Locate the cell with the specified text and output its (X, Y) center coordinate. 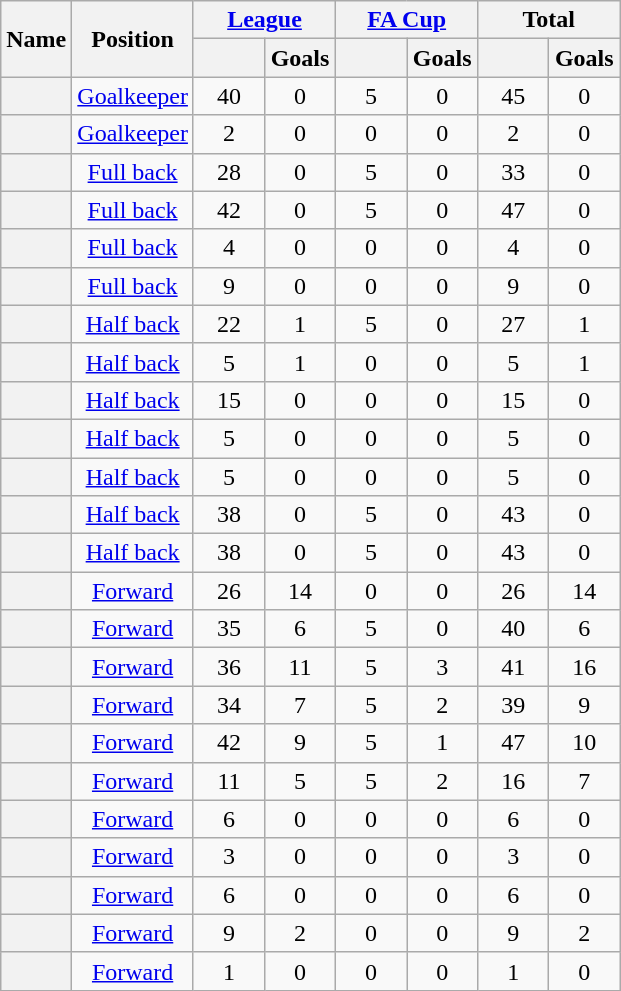
36 (228, 667)
FA Cup (407, 20)
28 (228, 172)
League (264, 20)
33 (514, 172)
Name (36, 39)
10 (584, 743)
41 (514, 667)
34 (228, 705)
Position (133, 39)
22 (228, 324)
39 (514, 705)
27 (514, 324)
45 (514, 96)
35 (228, 629)
Total (549, 20)
